Return the (X, Y) coordinate for the center point of the cell that contains the specified text.  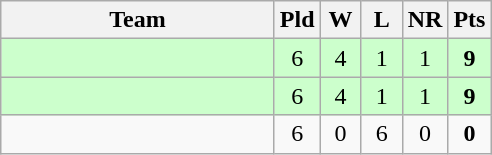
Team (138, 20)
W (340, 20)
Pts (470, 20)
NR (425, 20)
L (382, 20)
Pld (297, 20)
